Output the [X, Y] coordinate of the center of the cell containing the given text.  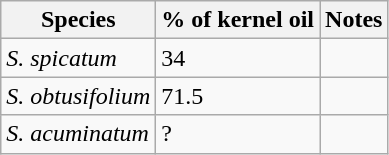
S. acuminatum [78, 134]
% of kernel oil [238, 20]
Species [78, 20]
34 [238, 58]
Notes [354, 20]
S. obtusifolium [78, 96]
71.5 [238, 96]
S. spicatum [78, 58]
? [238, 134]
